For the text-containing cell, return its midpoint in [x, y] coordinate format. 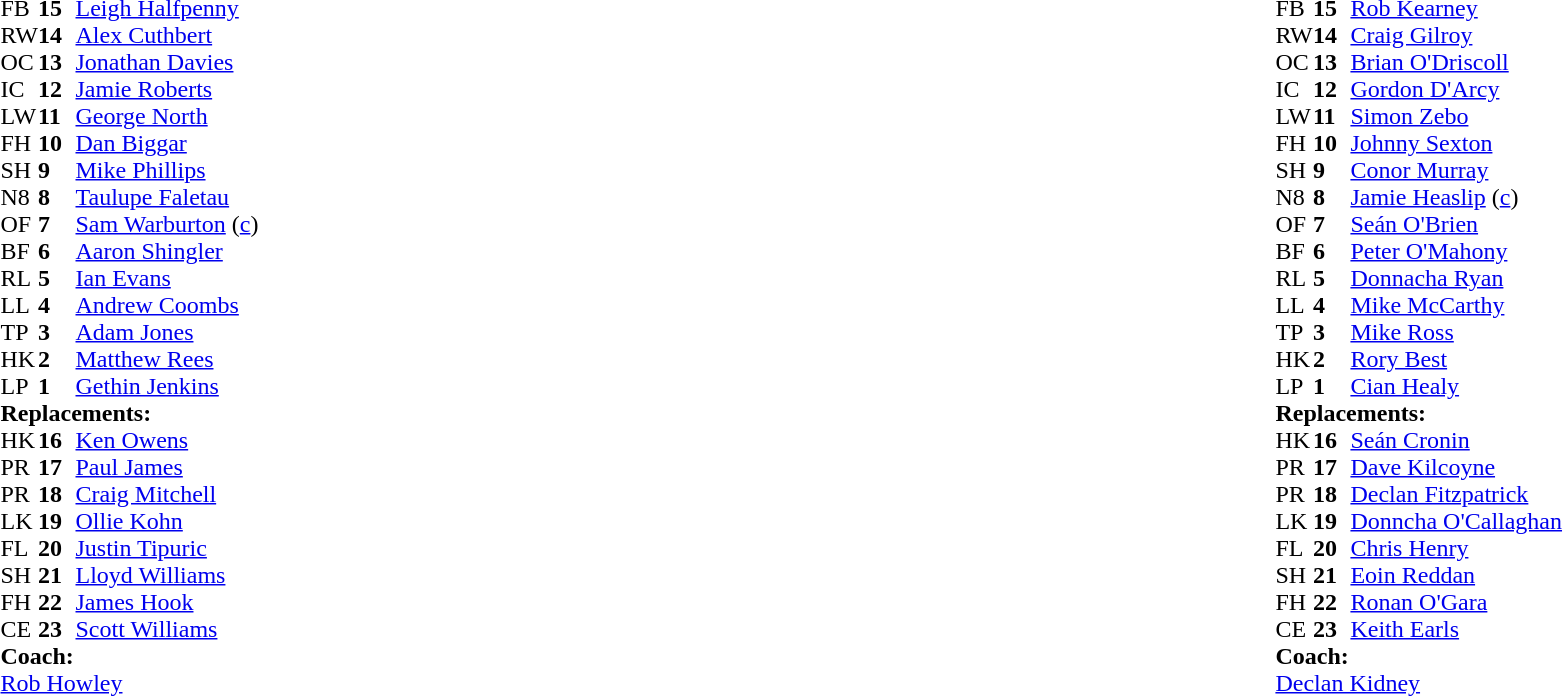
Jamie Heaslip (c) [1456, 198]
Eoin Reddan [1456, 576]
Jonathan Davies [168, 62]
Ollie Kohn [168, 522]
Mike Phillips [168, 170]
Ken Owens [168, 440]
Paul James [168, 468]
Rory Best [1456, 360]
Peter O'Mahony [1456, 252]
Seán O'Brien [1456, 224]
Brian O'Driscoll [1456, 62]
Justin Tipuric [168, 548]
Keith Earls [1456, 630]
Jamie Roberts [168, 90]
Johnny Sexton [1456, 144]
Declan Fitzpatrick [1456, 494]
Ronan O'Gara [1456, 602]
Mike Ross [1456, 332]
Adam Jones [168, 332]
Donncha O'Callaghan [1456, 522]
Matthew Rees [168, 360]
Simon Zebo [1456, 116]
Scott Williams [168, 630]
Lloyd Williams [168, 576]
Dan Biggar [168, 144]
Gordon D'Arcy [1456, 90]
George North [168, 116]
Craig Gilroy [1456, 36]
Dave Kilcoyne [1456, 468]
Conor Murray [1456, 170]
Craig Mitchell [168, 494]
Taulupe Faletau [168, 198]
Mike McCarthy [1456, 306]
Ian Evans [168, 278]
Cian Healy [1456, 386]
Chris Henry [1456, 548]
Donnacha Ryan [1456, 278]
Andrew Coombs [168, 306]
Seán Cronin [1456, 440]
Aaron Shingler [168, 252]
Sam Warburton (c) [168, 224]
James Hook [168, 602]
Alex Cuthbert [168, 36]
Gethin Jenkins [168, 386]
